Extract the (X, Y) coordinate from the center of the cell holding the provided text.  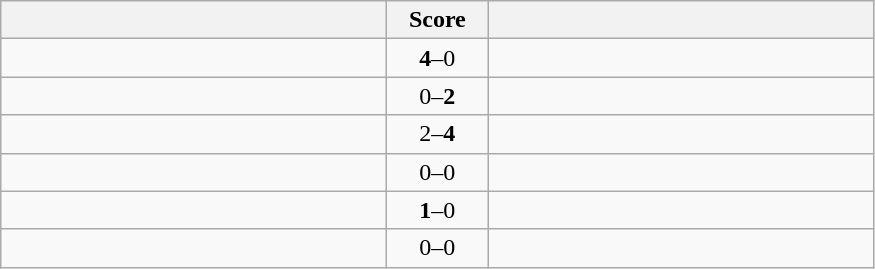
2–4 (438, 134)
0–2 (438, 96)
1–0 (438, 210)
Score (438, 20)
4–0 (438, 58)
